Identify which cell holds the provided text, then report its [x, y] central coordinate. 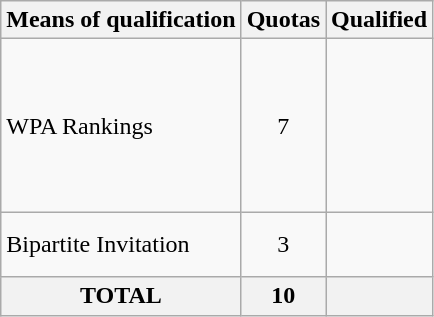
TOTAL [121, 296]
WPA Rankings [121, 126]
10 [283, 296]
7 [283, 126]
Qualified [380, 20]
Bipartite Invitation [121, 244]
Quotas [283, 20]
3 [283, 244]
Means of qualification [121, 20]
